Pinpoint the cell where the given text exists, returning its (x, y) midpoint coordinate. 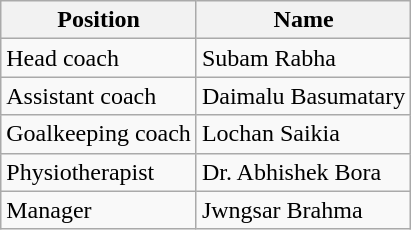
Goalkeeping coach (99, 134)
Assistant coach (99, 96)
Physiotherapist (99, 172)
Manager (99, 210)
Dr. Abhishek Bora (303, 172)
Subam Rabha (303, 58)
Daimalu Basumatary (303, 96)
Head coach (99, 58)
Lochan Saikia (303, 134)
Position (99, 20)
Jwngsar Brahma (303, 210)
Name (303, 20)
